Extract the [X, Y] coordinate from the center of the cell holding the provided text.  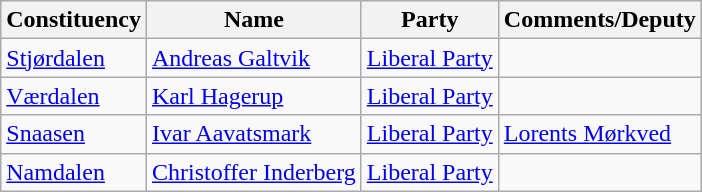
Snaasen [74, 134]
Christoffer Inderberg [254, 172]
Andreas Galtvik [254, 58]
Namdalen [74, 172]
Name [254, 20]
Constituency [74, 20]
Karl Hagerup [254, 96]
Stjørdalen [74, 58]
Comments/Deputy [600, 20]
Ivar Aavatsmark [254, 134]
Party [430, 20]
Lorents Mørkved [600, 134]
Værdalen [74, 96]
